Detect which cell encompasses the target text, then output its (x, y) center coordinate. 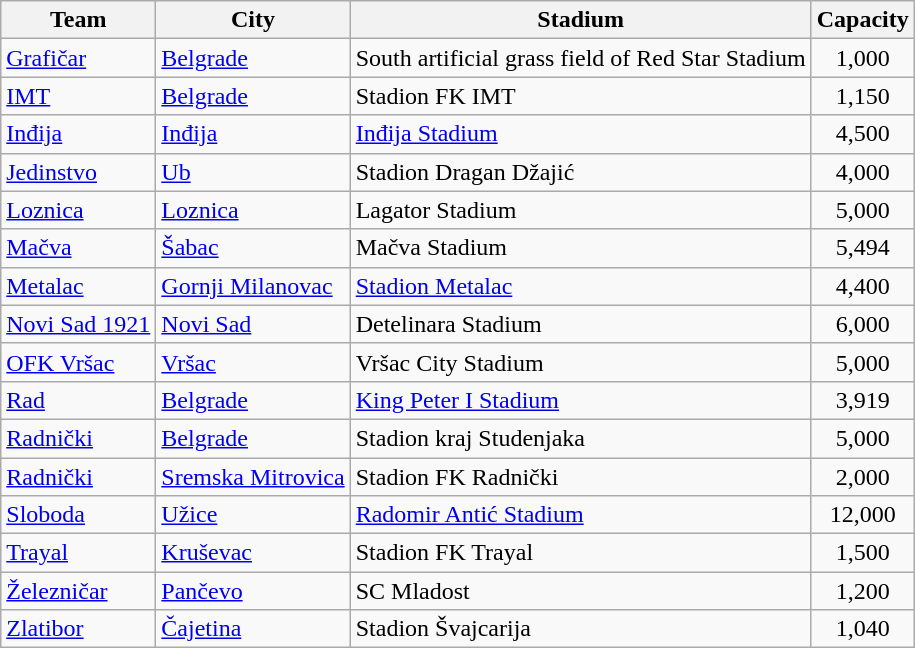
Novi Sad (253, 324)
1,500 (862, 553)
5,494 (862, 248)
6,000 (862, 324)
Stadion Metalac (580, 286)
Grafičar (78, 58)
IMT (78, 96)
Rad (78, 400)
Užice (253, 515)
Ub (253, 172)
12,000 (862, 515)
SC Mladost (580, 591)
Gornji Milanovac (253, 286)
Stadium (580, 20)
Detelinara Stadium (580, 324)
Vršac (253, 362)
4,000 (862, 172)
1,000 (862, 58)
Mačva Stadium (580, 248)
4,400 (862, 286)
3,919 (862, 400)
Vršac City Stadium (580, 362)
Stadion FK Trayal (580, 553)
Šabac (253, 248)
Kruševac (253, 553)
4,500 (862, 134)
Pančevo (253, 591)
Čajetina (253, 629)
Stadion kraj Studenjaka (580, 438)
1,040 (862, 629)
King Peter I Stadium (580, 400)
Trayal (78, 553)
Radomir Antić Stadium (580, 515)
Stadion Dragan Džajić (580, 172)
Mačva (78, 248)
Inđija Stadium (580, 134)
Team (78, 20)
Zlatibor (78, 629)
Sloboda (78, 515)
Lagator Stadium (580, 210)
Capacity (862, 20)
Stadion FK IMT (580, 96)
City (253, 20)
Novi Sad 1921 (78, 324)
Jedinstvo (78, 172)
Metalac (78, 286)
Železničar (78, 591)
2,000 (862, 477)
1,200 (862, 591)
South artificial grass field of Red Star Stadium (580, 58)
Stadion FK Radnički (580, 477)
Stadion Švajcarija (580, 629)
Sremska Mitrovica (253, 477)
OFK Vršac (78, 362)
1,150 (862, 96)
